From the cell containing the given text, extract its center point as (X, Y) coordinate. 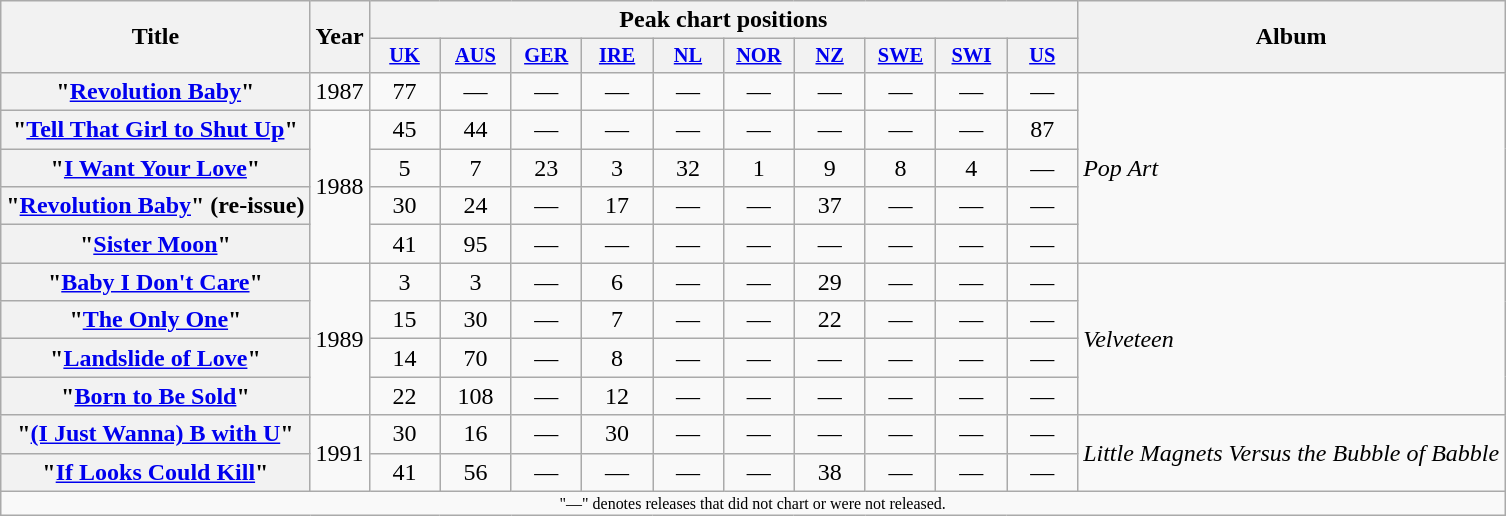
"Landslide of Love" (156, 358)
29 (830, 282)
70 (476, 358)
NOR (758, 56)
"Revolution Baby" (156, 91)
Velveteen (1292, 339)
1991 (340, 453)
4 (972, 168)
"Born to Be Sold" (156, 396)
12 (618, 396)
Little Magnets Versus the Bubble of Babble (1292, 453)
Year (340, 37)
45 (404, 130)
"—" denotes releases that did not chart or were not released. (753, 503)
6 (618, 282)
NZ (830, 56)
"Tell That Girl to Shut Up" (156, 130)
17 (618, 206)
95 (476, 244)
38 (830, 472)
IRE (618, 56)
"(I Just Wanna) B with U" (156, 434)
1988 (340, 187)
1 (758, 168)
GER (546, 56)
77 (404, 91)
"Revolution Baby" (re-issue) (156, 206)
87 (1042, 130)
15 (404, 320)
1989 (340, 339)
SWI (972, 56)
14 (404, 358)
"If Looks Could Kill" (156, 472)
23 (546, 168)
Peak chart positions (724, 20)
108 (476, 396)
"Baby I Don't Care" (156, 282)
Pop Art (1292, 167)
1987 (340, 91)
16 (476, 434)
AUS (476, 56)
Title (156, 37)
56 (476, 472)
9 (830, 168)
UK (404, 56)
Album (1292, 37)
NL (688, 56)
5 (404, 168)
37 (830, 206)
44 (476, 130)
32 (688, 168)
"Sister Moon" (156, 244)
"The Only One" (156, 320)
"I Want Your Love" (156, 168)
US (1042, 56)
SWE (900, 56)
24 (476, 206)
